From the cell containing the given text, extract its center point as (x, y) coordinate. 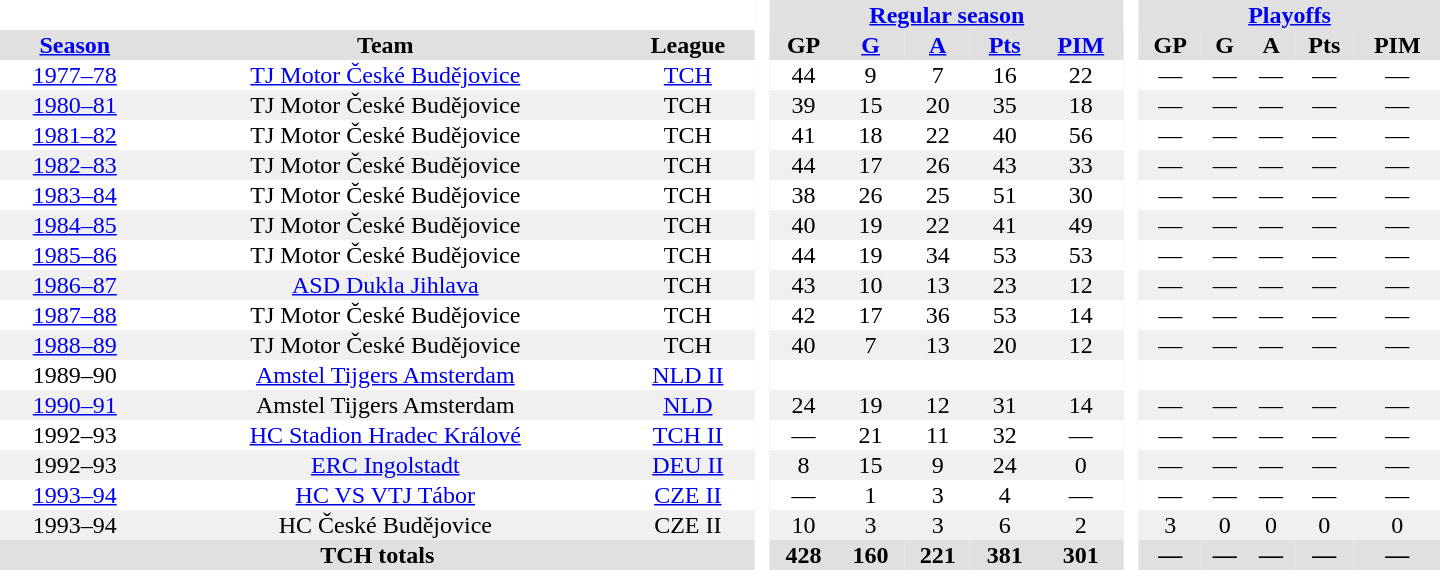
301 (1080, 555)
HC Stadion Hradec Králové (386, 435)
21 (870, 435)
HC České Budějovice (386, 525)
42 (804, 315)
32 (1004, 435)
35 (1004, 105)
1982–83 (75, 165)
1988–89 (75, 345)
11 (938, 435)
DEU II (688, 465)
TCH totals (378, 555)
ASD Dukla Jihlava (386, 285)
6 (1004, 525)
33 (1080, 165)
League (688, 45)
TCH II (688, 435)
160 (870, 555)
1981–82 (75, 135)
1990–91 (75, 405)
25 (938, 195)
1977–78 (75, 75)
Playoffs (1290, 15)
1984–85 (75, 225)
HC VS VTJ Tábor (386, 495)
1980–81 (75, 105)
Season (75, 45)
1983–84 (75, 195)
31 (1004, 405)
1989–90 (75, 375)
1986–87 (75, 285)
16 (1004, 75)
1987–88 (75, 315)
36 (938, 315)
30 (1080, 195)
49 (1080, 225)
1 (870, 495)
34 (938, 255)
39 (804, 105)
381 (1004, 555)
NLD II (688, 375)
2 (1080, 525)
51 (1004, 195)
4 (1004, 495)
Regular season (947, 15)
8 (804, 465)
221 (938, 555)
1985–86 (75, 255)
NLD (688, 405)
ERC Ingolstadt (386, 465)
38 (804, 195)
56 (1080, 135)
Team (386, 45)
428 (804, 555)
23 (1004, 285)
